Extract the (X, Y) coordinate from the center of the cell holding the provided text.  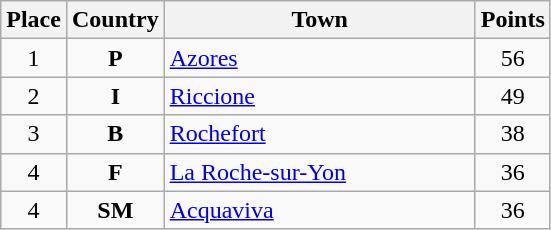
1 (34, 58)
P (115, 58)
38 (512, 134)
Rochefort (320, 134)
2 (34, 96)
Town (320, 20)
49 (512, 96)
3 (34, 134)
Points (512, 20)
Acquaviva (320, 210)
Riccione (320, 96)
56 (512, 58)
B (115, 134)
SM (115, 210)
La Roche-sur-Yon (320, 172)
Country (115, 20)
F (115, 172)
Azores (320, 58)
I (115, 96)
Place (34, 20)
